Detect which cell encompasses the target text, then output its [X, Y] center coordinate. 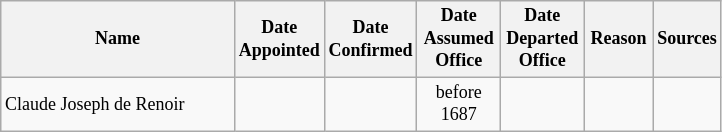
Reason [618, 39]
Claude Joseph de Renoir [118, 104]
Name [118, 39]
Date Confirmed [370, 39]
Date Departed Office [542, 39]
before 1687 [459, 104]
Date Appointed [279, 39]
Sources [687, 39]
Date Assumed Office [459, 39]
